Return the (x, y) coordinate for the center point of the cell that contains the specified text.  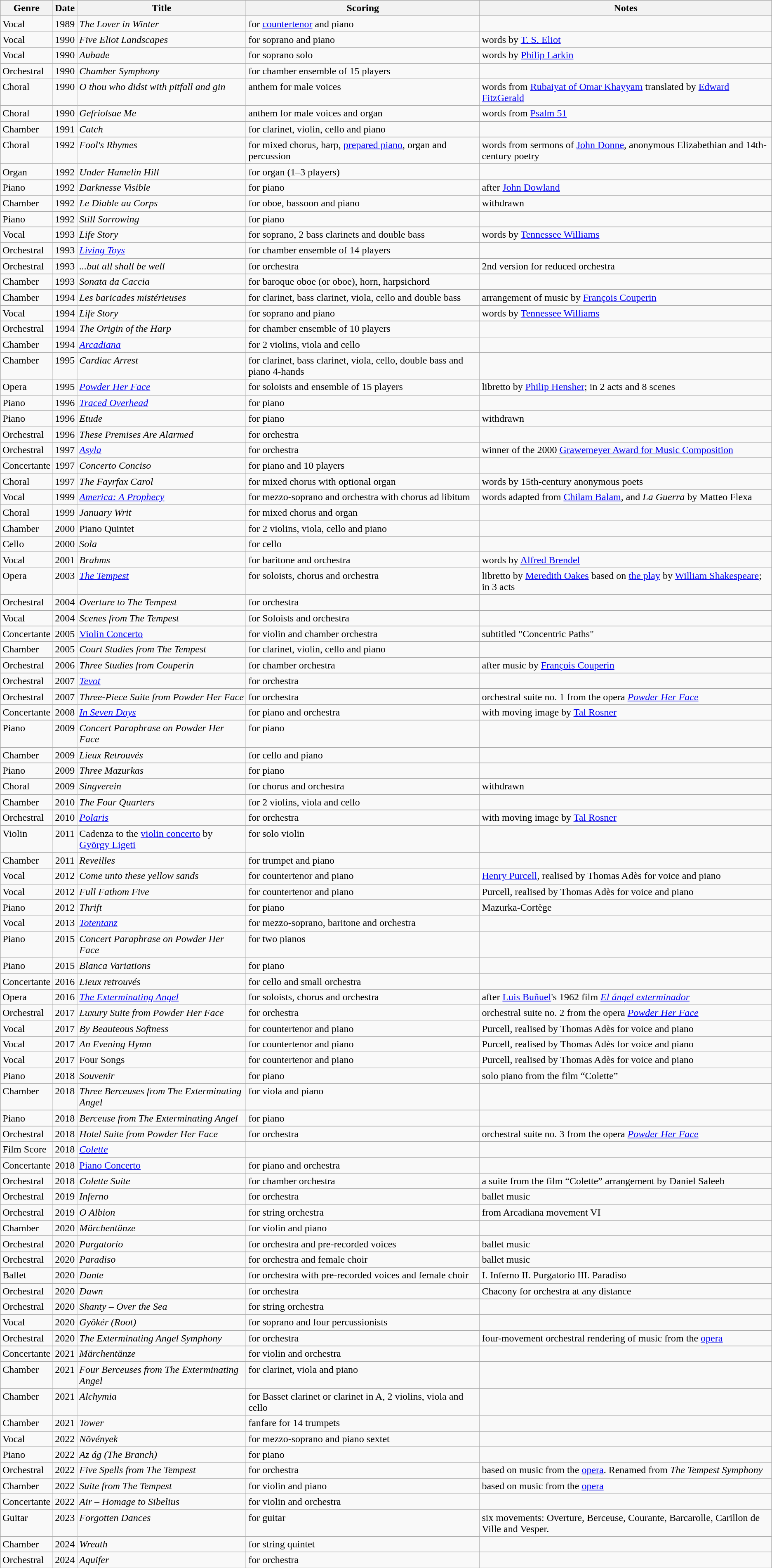
Shanty – Over the Sea (162, 1307)
2nd version for reduced orchestra (626, 266)
Still Sorrowing (162, 219)
Darknesse Visible (162, 187)
Purgatorio (162, 1244)
Tevot (162, 681)
Overture to The Tempest (162, 602)
fanfare for 14 trumpets (363, 1423)
for orchestra and pre-recorded voices (363, 1244)
for oboe, bassoon and piano (363, 203)
Le Diable au Corps (162, 203)
for clarinet, bass clarinet, viola, cello, double bass and piano 4-hands (363, 366)
Lieux Retrouvés (162, 755)
for organ (1–3 players) (363, 172)
O thou who didst with pitfall and gin (162, 92)
Lieux retrouvés (162, 981)
Three-Piece Suite from Powder Her Face (162, 697)
Singverein (162, 786)
Court Studies from The Tempest (162, 649)
based on music from the opera (626, 1486)
Five Spells from The Tempest (162, 1470)
Mazurka-Cortège (626, 907)
Colette Suite (162, 1181)
for mixed chorus with optional organ (363, 482)
Three Berceuses from The Exterminating Angel (162, 1097)
anthem for male voices (363, 92)
for chamber ensemble of 15 players (363, 71)
1989 (65, 24)
Les baricades mistérieuses (162, 298)
subtitled "Concentric Paths" (626, 634)
Blanca Variations (162, 966)
anthem for male voices and organ (363, 113)
Luxury Suite from Powder Her Face (162, 1013)
for clarinet, viola and piano (363, 1375)
Four Berceuses from The Exterminating Angel (162, 1375)
Piano Concerto (162, 1165)
Colette (162, 1150)
Violin (26, 839)
Notes (626, 8)
after Luis Buñuel's 1962 film El ángel exterminador (626, 997)
Dawn (162, 1291)
Gefriolsae Me (162, 113)
for solo violin (363, 839)
Gyökér (Root) (162, 1322)
Three Mazurkas (162, 771)
words adapted from Chilam Balam, and La Guerra by Matteo Flexa (626, 497)
for 2 violins, viola, cello and piano (363, 529)
for cello and piano (363, 755)
Chacony for orchestra at any distance (626, 1291)
for mixed chorus, harp, prepared piano, organ and percussion (363, 150)
Dante (162, 1275)
Powder Her Face (162, 387)
Piano Quintet (162, 529)
Air – Homage to Sibelius (162, 1502)
The Exterminating Angel Symphony (162, 1338)
Polaris (162, 818)
for trumpet and piano (363, 860)
for orchestra and female choir (363, 1259)
Növények (162, 1439)
winner of the 2000 Grawemeyer Award for Music Composition (626, 450)
for soprano solo (363, 55)
Concerto Conciso (162, 465)
Aquifer (162, 1560)
Paradiso (162, 1259)
Totentanz (162, 923)
2006 (65, 665)
Reveilles (162, 860)
Cello (26, 544)
words by T. S. Eliot (626, 40)
for clarinet, bass clarinet, viola, cello and double bass (363, 298)
Cardiac Arrest (162, 366)
for piano and 10 players (363, 465)
Etude (162, 418)
Ballet (26, 1275)
Come unto these yellow sands (162, 876)
Traced Overhead (162, 403)
Inferno (162, 1197)
for mezzo-soprano and orchestra with chorus ad libitum (363, 497)
The Origin of the Harp (162, 329)
Arcadiana (162, 345)
for Soloists and orchestra (363, 618)
Wreath (162, 1544)
2013 (65, 923)
libretto by Philip Hensher; in 2 acts and 8 scenes (626, 387)
for baritone and orchestra (363, 560)
for soprano, 2 bass clarinets and double bass (363, 235)
Fool's Rhymes (162, 150)
for Basset clarinet or clarinet in A, 2 violins, viola and cello (363, 1402)
four-movement orchestral rendering of music from the opera (626, 1338)
for cello (363, 544)
By Beauteous Softness (162, 1029)
Aubade (162, 55)
solo piano from the film “Colette” (626, 1076)
2023 (65, 1523)
words from Rubaiyat of Omar Khayyam translated by Edward FitzGerald (626, 92)
Violin Concerto (162, 634)
Genre (26, 8)
Chamber Symphony (162, 71)
words from Psalm 51 (626, 113)
arrangement of music by François Couperin (626, 298)
America: A Prophecy (162, 497)
Five Eliot Landscapes (162, 40)
for string quintet (363, 1544)
Scenes from The Tempest (162, 618)
from Arcadiana movement VI (626, 1212)
Film Score (26, 1150)
orchestral suite no. 3 from the opera Powder Her Face (626, 1134)
O Albion (162, 1212)
Berceuse from The Exterminating Angel (162, 1118)
words by Philip Larkin (626, 55)
Tower (162, 1423)
Full Fathom Five (162, 892)
Catch (162, 129)
Sonata da Caccia (162, 282)
libretto by Meredith Oakes based on the play by William Shakespeare; in 3 acts (626, 581)
Living Toys (162, 250)
Alchymia (162, 1402)
The Fayrfax Carol (162, 482)
for two pianos (363, 944)
six movements: Overture, Berceuse, Courante, Barcarolle, Carillon de Ville and Vesper. (626, 1523)
for orchestra with pre-recorded voices and female choir (363, 1275)
Forgotten Dances (162, 1523)
The Lover in Winter (162, 24)
words by 15th-century anonymous poets (626, 482)
after music by François Couperin (626, 665)
Hotel Suite from Powder Her Face (162, 1134)
2001 (65, 560)
In Seven Days (162, 712)
Cadenza to the violin concerto by György Ligeti (162, 839)
words by Alfred Brendel (626, 560)
2008 (65, 712)
for viola and piano (363, 1097)
Under Hamelin Hill (162, 172)
I. Inferno II. Purgatorio III. Paradiso (626, 1275)
Souvenir (162, 1076)
Brahms (162, 560)
The Tempest (162, 581)
These Premises Are Alarmed (162, 434)
Date (65, 8)
based on music from the opera. Renamed from The Tempest Symphony (626, 1470)
after John Dowland (626, 187)
Az ág (The Branch) (162, 1455)
Title (162, 8)
for chorus and orchestra (363, 786)
Four Songs (162, 1060)
for chamber ensemble of 10 players (363, 329)
for chamber ensemble of 14 players (363, 250)
Scoring (363, 8)
Guitar (26, 1523)
a suite from the film “Colette” arrangement by Daniel Saleeb (626, 1181)
Asyla (162, 450)
...but all shall be well (162, 266)
Three Studies from Couperin (162, 665)
for mixed chorus and organ (363, 513)
Thrift (162, 907)
for soprano and four percussionists (363, 1322)
2003 (65, 581)
An Evening Hymn (162, 1044)
for mezzo-soprano, baritone and orchestra (363, 923)
for guitar (363, 1523)
Organ (26, 172)
for mezzo-soprano and piano sextet (363, 1439)
words from sermons of John Donne, anonymous Elizabethian and 14th-century poetry (626, 150)
orchestral suite no. 1 from the opera Powder Her Face (626, 697)
for cello and small orchestra (363, 981)
1991 (65, 129)
The Exterminating Angel (162, 997)
for soloists and ensemble of 15 players (363, 387)
January Writ (162, 513)
The Four Quarters (162, 802)
Suite from The Tempest (162, 1486)
orchestral suite no. 2 from the opera Powder Her Face (626, 1013)
Sola (162, 544)
for baroque oboe (or oboe), horn, harpsichord (363, 282)
for violin and chamber orchestra (363, 634)
Henry Purcell, realised by Thomas Adès for voice and piano (626, 876)
